Find where the given text appears and provide that cell's center as [X, Y] coordinate. 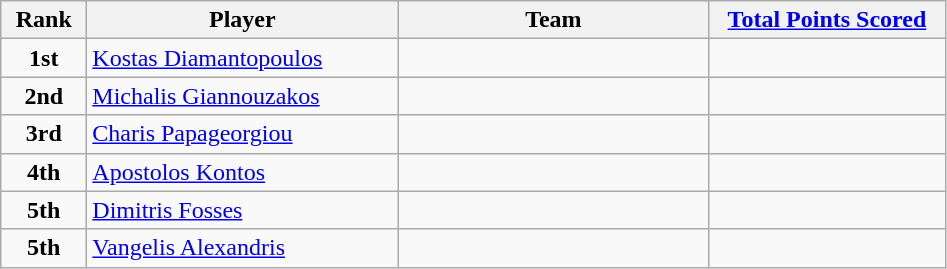
Michalis Giannouzakos [242, 96]
Kostas Diamantopoulos [242, 58]
3rd [44, 134]
Player [242, 20]
Dimitris Fosses [242, 210]
Apostolos Kontos [242, 172]
2nd [44, 96]
Vangelis Alexandris [242, 248]
Team [554, 20]
1st [44, 58]
4th [44, 172]
Total Points Scored [827, 20]
Charis Papageorgiou [242, 134]
Rank [44, 20]
